Search for the cell housing the specified text and yield its (X, Y) center coordinate. 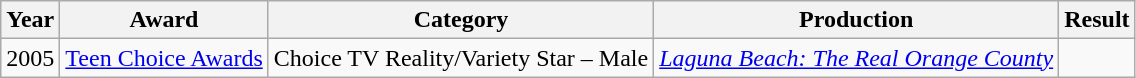
Laguna Beach: The Real Orange County (856, 58)
2005 (30, 58)
Year (30, 20)
Result (1097, 20)
Teen Choice Awards (164, 58)
Category (460, 20)
Choice TV Reality/Variety Star – Male (460, 58)
Award (164, 20)
Production (856, 20)
